Provide the (X, Y) coordinate of the cell's center where the given text is located.  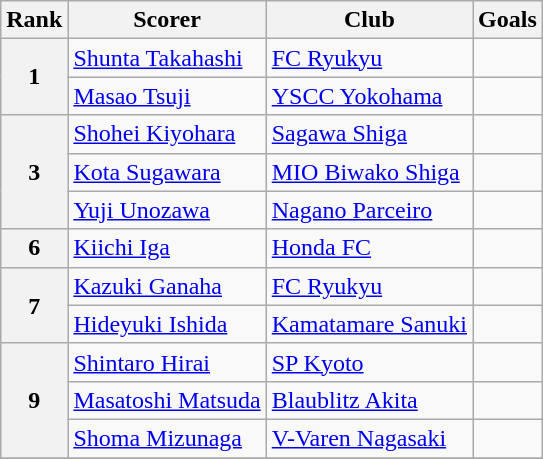
SP Kyoto (369, 362)
7 (34, 305)
Kota Sugawara (167, 172)
Kazuki Ganaha (167, 286)
1 (34, 77)
Shunta Takahashi (167, 58)
Scorer (167, 20)
Honda FC (369, 248)
Kiichi Iga (167, 248)
Club (369, 20)
Sagawa Shiga (369, 134)
MIO Biwako Shiga (369, 172)
Yuji Unozawa (167, 210)
V-Varen Nagasaki (369, 438)
Masatoshi Matsuda (167, 400)
9 (34, 400)
Rank (34, 20)
Nagano Parceiro (369, 210)
Shohei Kiyohara (167, 134)
Blaublitz Akita (369, 400)
6 (34, 248)
Kamatamare Sanuki (369, 324)
Shintaro Hirai (167, 362)
Shoma Mizunaga (167, 438)
3 (34, 172)
Goals (508, 20)
YSCC Yokohama (369, 96)
Masao Tsuji (167, 96)
Hideyuki Ishida (167, 324)
